Output the (x, y) coordinate of the center of the cell containing the given text.  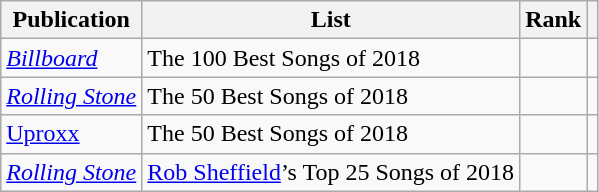
Rank (554, 20)
The 100 Best Songs of 2018 (331, 58)
Uproxx (72, 134)
Rob Sheffield’s Top 25 Songs of 2018 (331, 172)
Publication (72, 20)
List (331, 20)
Billboard (72, 58)
